Capture the cell that displays the provided text and extract its (X, Y) central coordinate. 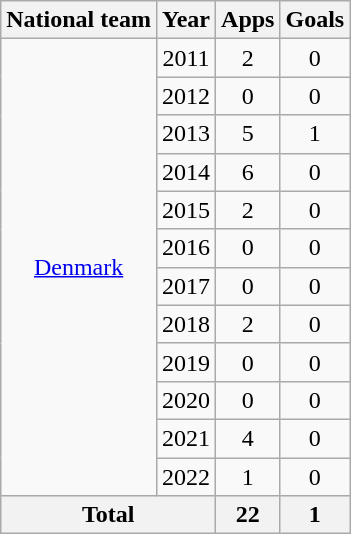
Apps (248, 20)
2012 (186, 96)
2013 (186, 134)
Total (108, 515)
2014 (186, 172)
4 (248, 438)
2021 (186, 438)
National team (79, 20)
2018 (186, 324)
Year (186, 20)
2022 (186, 477)
2017 (186, 286)
2016 (186, 248)
2019 (186, 362)
2015 (186, 210)
22 (248, 515)
Goals (315, 20)
2020 (186, 400)
5 (248, 134)
6 (248, 172)
Denmark (79, 268)
2011 (186, 58)
